Locate the cell with the specified text and output its [x, y] center coordinate. 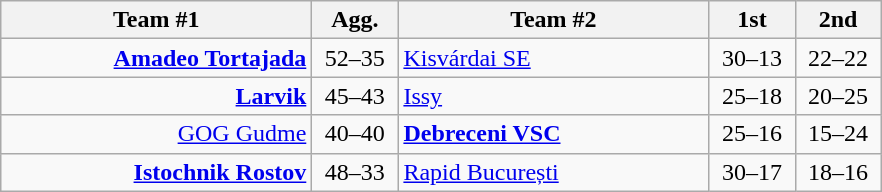
Rapid București [554, 172]
25–18 [752, 96]
30–17 [752, 172]
52–35 [355, 58]
Agg. [355, 20]
20–25 [838, 96]
Issy [554, 96]
18–16 [838, 172]
Amadeo Tortajada [156, 58]
15–24 [838, 134]
25–16 [752, 134]
Kisvárdai SE [554, 58]
22–22 [838, 58]
Team #1 [156, 20]
Istochnik Rostov [156, 172]
40–40 [355, 134]
2nd [838, 20]
Team #2 [554, 20]
GOG Gudme [156, 134]
30–13 [752, 58]
45–43 [355, 96]
Larvik [156, 96]
Debreceni VSC [554, 134]
48–33 [355, 172]
1st [752, 20]
